Output the (X, Y) coordinate of the center of the cell containing the given text.  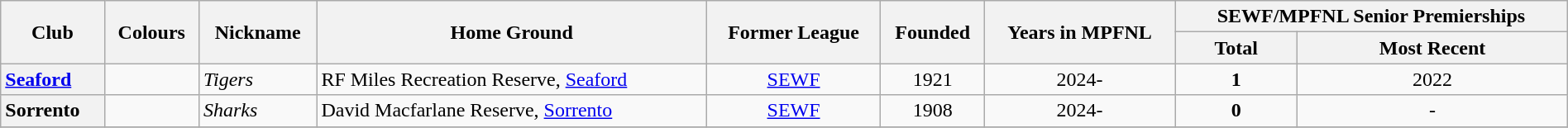
Total (1236, 48)
RF Miles Recreation Reserve, Seaford (512, 79)
Years in MPFNL (1080, 32)
Seaford (53, 79)
SEWF/MPFNL Senior Premierships (1371, 17)
1 (1236, 79)
Founded (933, 32)
Nickname (257, 32)
David Macfarlane Reserve, Sorrento (512, 111)
2022 (1432, 79)
Club (53, 32)
Former League (793, 32)
Tigers (257, 79)
Sharks (257, 111)
- (1432, 111)
1921 (933, 79)
1908 (933, 111)
Colours (151, 32)
Sorrento (53, 111)
0 (1236, 111)
Home Ground (512, 32)
Most Recent (1432, 48)
